Search for the cell housing the specified text and yield its [x, y] center coordinate. 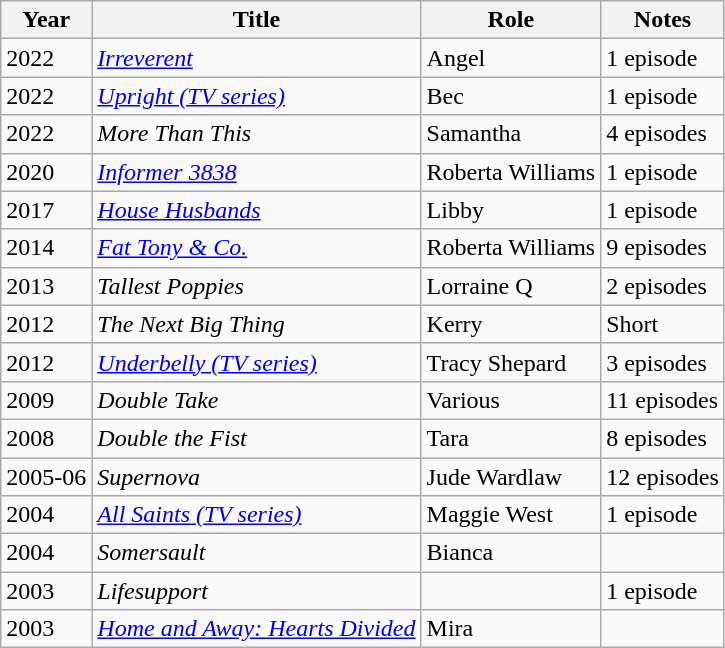
Supernova [256, 477]
Various [511, 400]
Fat Tony & Co. [256, 248]
Title [256, 20]
Somersault [256, 553]
Underbelly (TV series) [256, 362]
8 episodes [663, 438]
Libby [511, 210]
9 episodes [663, 248]
Irreverent [256, 58]
2014 [46, 248]
Role [511, 20]
Angel [511, 58]
Home and Away: Hearts Divided [256, 629]
Samantha [511, 134]
Tracy Shepard [511, 362]
Tara [511, 438]
House Husbands [256, 210]
More Than This [256, 134]
Tallest Poppies [256, 286]
2017 [46, 210]
Bec [511, 96]
12 episodes [663, 477]
Informer 3838 [256, 172]
Bianca [511, 553]
11 episodes [663, 400]
Jude Wardlaw [511, 477]
2009 [46, 400]
All Saints (TV series) [256, 515]
2 episodes [663, 286]
2008 [46, 438]
4 episodes [663, 134]
2013 [46, 286]
Double Take [256, 400]
Double the Fist [256, 438]
Maggie West [511, 515]
2020 [46, 172]
Lifesupport [256, 591]
Kerry [511, 324]
Year [46, 20]
Upright (TV series) [256, 96]
2005-06 [46, 477]
Short [663, 324]
Mira [511, 629]
Lorraine Q [511, 286]
The Next Big Thing [256, 324]
Notes [663, 20]
3 episodes [663, 362]
